Find where the given text appears and provide that cell's center as (x, y) coordinate. 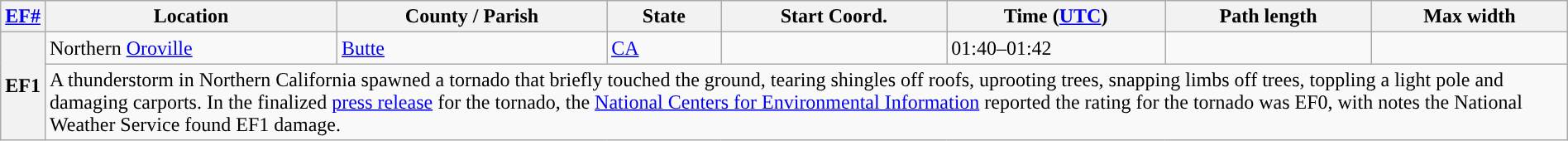
Path length (1268, 17)
Northern Oroville (190, 48)
CA (664, 48)
Location (190, 17)
EF1 (23, 86)
EF# (23, 17)
01:40–01:42 (1056, 48)
State (664, 17)
Time (UTC) (1056, 17)
Butte (471, 48)
County / Parish (471, 17)
Start Coord. (834, 17)
Max width (1470, 17)
